Find where the given text appears and provide that cell's center as (X, Y) coordinate. 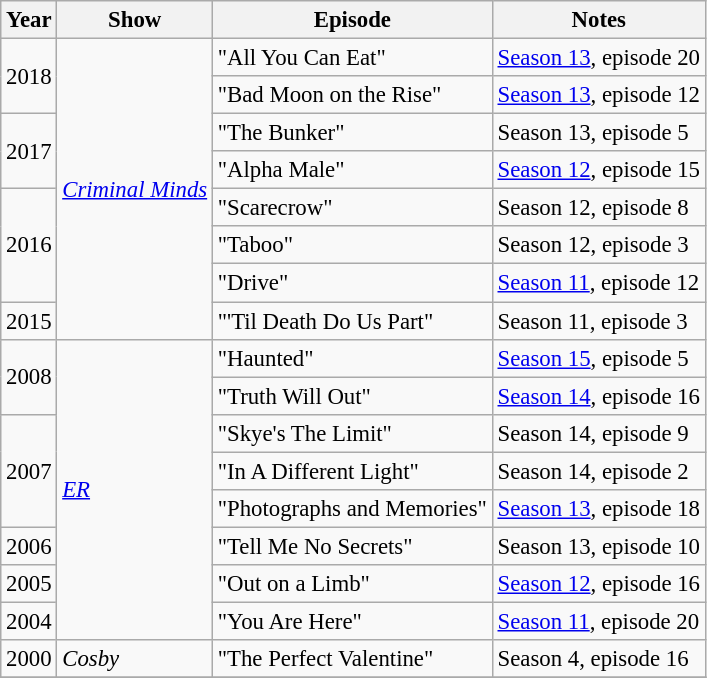
Season 11, episode 12 (598, 283)
Season 12, episode 16 (598, 584)
2005 (29, 584)
Notes (598, 20)
Season 13, episode 20 (598, 58)
2017 (29, 152)
2000 (29, 659)
"The Perfect Valentine" (352, 659)
"Photographs and Memories" (352, 509)
Season 12, episode 3 (598, 245)
Season 14, episode 2 (598, 471)
Season 14, episode 9 (598, 433)
Season 13, episode 12 (598, 95)
Cosby (135, 659)
2007 (29, 470)
ER (135, 490)
Season 11, episode 20 (598, 621)
Season 13, episode 5 (598, 133)
"The Bunker" (352, 133)
2015 (29, 321)
"All You Can Eat" (352, 58)
"'Til Death Do Us Part" (352, 321)
2004 (29, 621)
"Bad Moon on the Rise" (352, 95)
"Tell Me No Secrets" (352, 546)
2018 (29, 76)
2008 (29, 376)
"In A Different Light" (352, 471)
Season 13, episode 10 (598, 546)
Criminal Minds (135, 190)
Season 11, episode 3 (598, 321)
2016 (29, 246)
"Haunted" (352, 358)
Show (135, 20)
Season 12, episode 8 (598, 208)
"You Are Here" (352, 621)
Season 14, episode 16 (598, 396)
"Skye's The Limit" (352, 433)
Season 13, episode 18 (598, 509)
"Drive" (352, 283)
"Truth Will Out" (352, 396)
Season 15, episode 5 (598, 358)
Season 12, episode 15 (598, 170)
2006 (29, 546)
"Alpha Male" (352, 170)
Season 4, episode 16 (598, 659)
"Scarecrow" (352, 208)
Episode (352, 20)
"Taboo" (352, 245)
Year (29, 20)
"Out on a Limb" (352, 584)
